Locate the cell with the specified text and output its (X, Y) center coordinate. 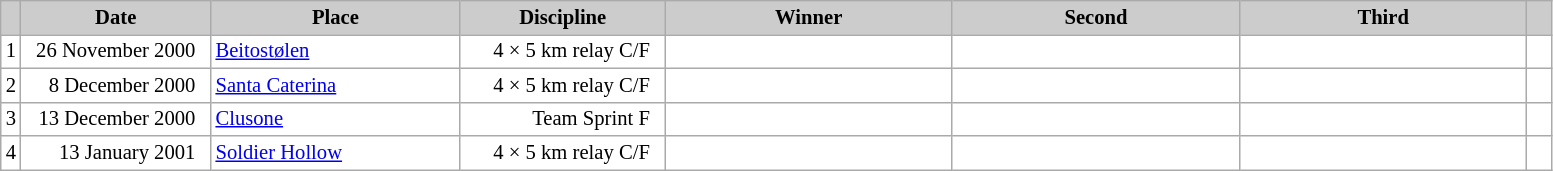
Soldier Hollow (336, 153)
26 November 2000 (116, 51)
2 (11, 85)
Beitostølen (336, 51)
1 (11, 51)
Clusone (336, 119)
Santa Caterina (336, 85)
Second (1096, 17)
Place (336, 17)
Team Sprint F (562, 119)
3 (11, 119)
4 (11, 153)
13 December 2000 (116, 119)
13 January 2001 (116, 153)
Discipline (562, 17)
Winner (808, 17)
Date (116, 17)
8 December 2000 (116, 85)
Third (1384, 17)
